Locate the cell with the specified text and output its (X, Y) center coordinate. 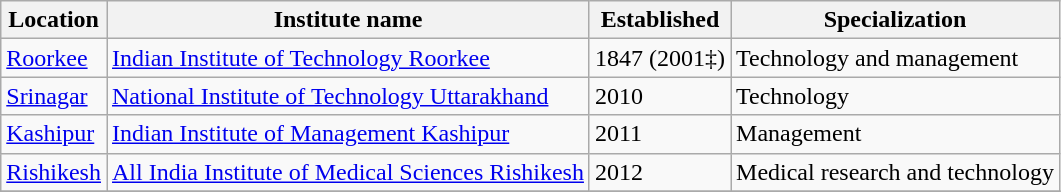
Management (896, 134)
Technology and management (896, 58)
Indian Institute of Management Kashipur (348, 134)
2010 (660, 96)
Medical research and technology (896, 172)
Kashipur (54, 134)
Roorkee (54, 58)
Rishikesh (54, 172)
Specialization (896, 20)
2011 (660, 134)
All India Institute of Medical Sciences Rishikesh (348, 172)
2012 (660, 172)
Indian Institute of Technology Roorkee (348, 58)
Srinagar (54, 96)
Technology (896, 96)
Location (54, 20)
Established (660, 20)
Institute name (348, 20)
National Institute of Technology Uttarakhand (348, 96)
1847 (2001‡) (660, 58)
